Locate the cell with the specified text and output its [X, Y] center coordinate. 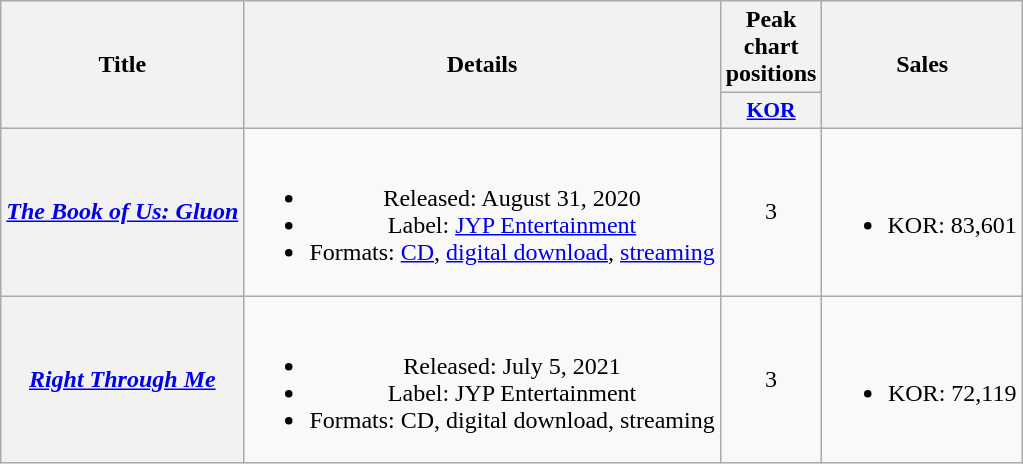
Right Through Me [122, 380]
Title [122, 65]
KOR [771, 111]
Peakchartpositions [771, 47]
KOR: 72,119 [922, 380]
Sales [922, 65]
Released: July 5, 2021Label: JYP EntertainmentFormats: CD, digital download, streaming [482, 380]
The Book of Us: Gluon [122, 212]
Details [482, 65]
KOR: 83,601 [922, 212]
Released: August 31, 2020Label: JYP EntertainmentFormats: CD, digital download, streaming [482, 212]
